Capture the cell that displays the provided text and extract its (X, Y) central coordinate. 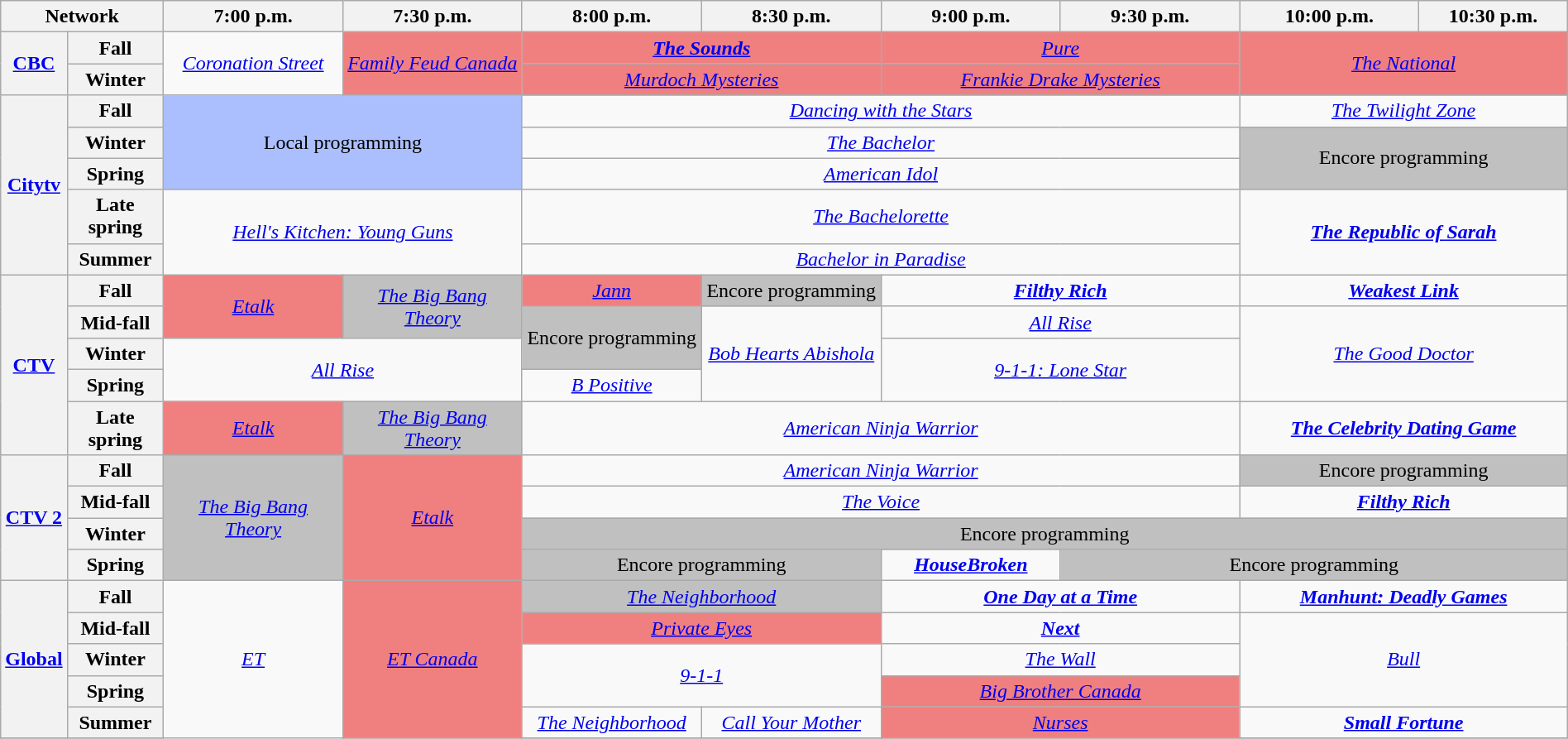
Murdoch Mysteries (701, 79)
The Voice (881, 502)
Global (34, 660)
Citytv (34, 185)
Private Eyes (701, 628)
The Good Doctor (1403, 353)
Frankie Drake Mysteries (1060, 79)
CTV 2 (34, 518)
The Sounds (701, 48)
Bachelor in Paradise (881, 259)
The Bachelor (881, 142)
CTV (34, 364)
Manhunt: Deadly Games (1403, 597)
ET (253, 660)
8:30 p.m. (791, 17)
10:30 p.m. (1494, 17)
9:30 p.m. (1150, 17)
9-1-1: Lone Star (1060, 369)
American Idol (881, 174)
9:00 p.m. (971, 17)
B Positive (612, 385)
The Twilight Zone (1403, 111)
Small Fortune (1403, 722)
CBC (34, 64)
The Wall (1060, 660)
Network (83, 17)
Call Your Mother (791, 722)
Weakest Link (1403, 290)
Pure (1060, 48)
Next (1060, 628)
8:00 p.m. (612, 17)
Dancing with the Stars (881, 111)
ET Canada (432, 660)
Coronation Street (253, 64)
The National (1403, 64)
The Celebrity Dating Game (1403, 427)
The Republic of Sarah (1403, 232)
9-1-1 (701, 675)
The Bachelorette (881, 217)
Hell's Kitchen: Young Guns (342, 232)
Bull (1403, 660)
One Day at a Time (1060, 597)
Big Brother Canada (1060, 691)
Local programming (342, 142)
Jann (612, 290)
Family Feud Canada (432, 64)
10:00 p.m. (1330, 17)
HouseBroken (971, 565)
7:00 p.m. (253, 17)
7:30 p.m. (432, 17)
Nurses (1060, 722)
Bob Hearts Abishola (791, 353)
